From the cell containing the given text, extract its center point as (X, Y) coordinate. 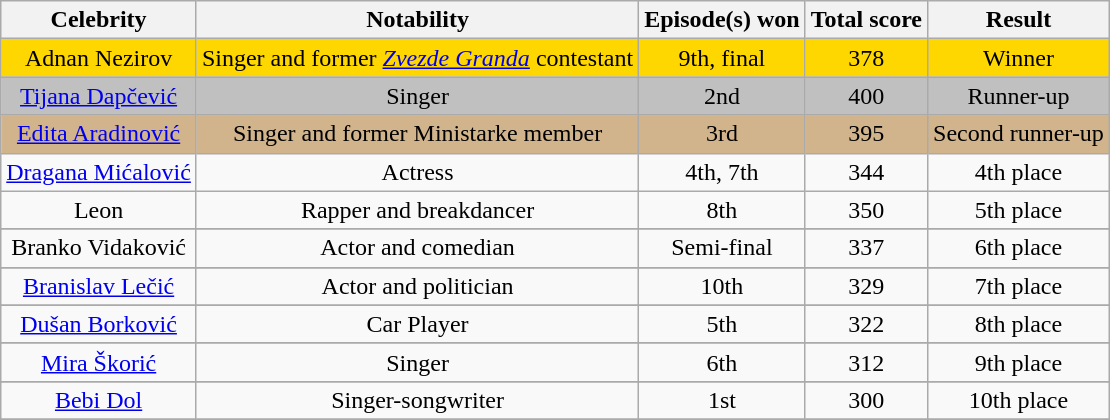
Runner-up (1019, 96)
Actress (417, 172)
300 (866, 400)
Mira Škorić (99, 362)
322 (866, 324)
Edita Aradinović (99, 134)
Result (1019, 20)
Actor and comedian (417, 248)
Branko Vidaković (99, 248)
Semi-final (722, 248)
8th (722, 210)
350 (866, 210)
6th place (1019, 248)
Actor and politician (417, 286)
4th, 7th (722, 172)
8th place (1019, 324)
7th place (1019, 286)
2nd (722, 96)
10th place (1019, 400)
Dragana Mićalović (99, 172)
329 (866, 286)
Tijana Dapčević (99, 96)
Notability (417, 20)
Winner (1019, 58)
Dušan Borković (99, 324)
Branislav Lečić (99, 286)
Total score (866, 20)
Singer and former Zvezde Granda contestant (417, 58)
344 (866, 172)
337 (866, 248)
Rapper and breakdancer (417, 210)
1st (722, 400)
Celebrity (99, 20)
Bebi Dol (99, 400)
Singer and former Ministarke member (417, 134)
400 (866, 96)
5th place (1019, 210)
Singer-songwriter (417, 400)
378 (866, 58)
Second runner-up (1019, 134)
5th (722, 324)
9th, final (722, 58)
Leon (99, 210)
10th (722, 286)
Car Player (417, 324)
Episode(s) won (722, 20)
4th place (1019, 172)
6th (722, 362)
3rd (722, 134)
9th place (1019, 362)
395 (866, 134)
Adnan Nezirov (99, 58)
312 (866, 362)
